For the text-containing cell, return its midpoint in [X, Y] coordinate format. 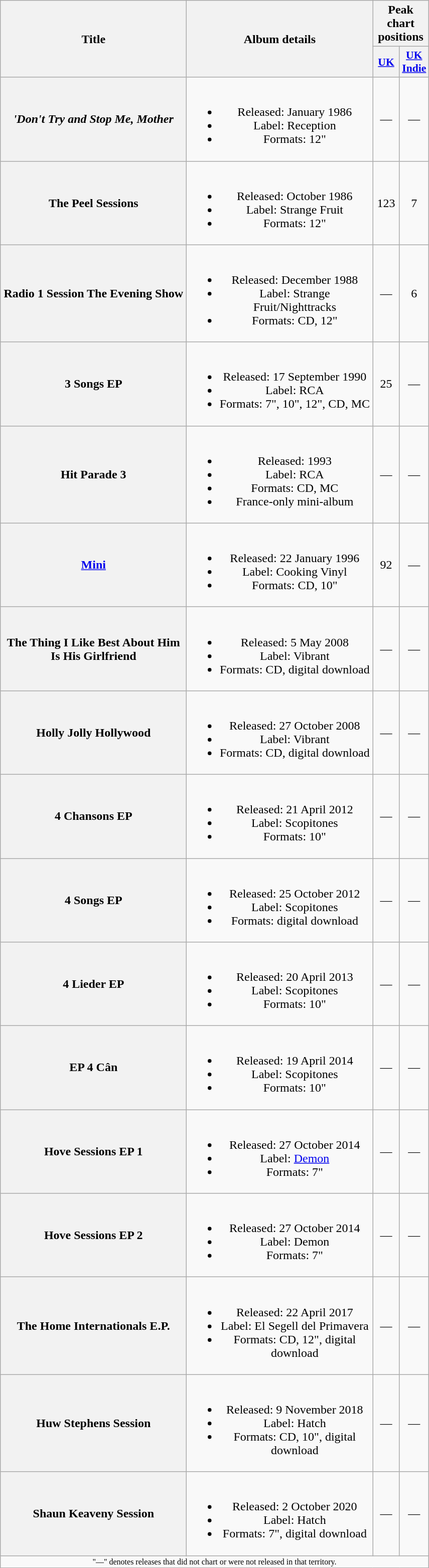
92 [386, 565]
7 [414, 203]
Hit Parade 3 [93, 474]
Shaun Keaveny Session [93, 1513]
Released: January 1986Label: ReceptionFormats: 12" [280, 119]
Released: 19 April 2014Label: ScopitonesFormats: 10" [280, 1068]
4 Lieder EP [93, 984]
Released: 5 May 2008Label: VibrantFormats: CD, digital download [280, 649]
Peak chart positions [400, 24]
123 [386, 203]
Title [93, 39]
25 [386, 384]
Released: October 1986Label: Strange FruitFormats: 12" [280, 203]
4 Chansons EP [93, 816]
Album details [280, 39]
Mini [93, 565]
The Thing I Like Best About Him Is His Girlfriend [93, 649]
Released: 27 October 2008Label: VibrantFormats: CD, digital download [280, 732]
UKIndie [414, 62]
Radio 1 Session The Evening Show [93, 293]
Huw Stephens Session [93, 1423]
Hove Sessions EP 2 [93, 1236]
The Peel Sessions [93, 203]
Hove Sessions EP 1 [93, 1151]
6 [414, 293]
Released: 21 April 2012Label: ScopitonesFormats: 10" [280, 816]
3 Songs EP [93, 384]
Released: December 1988Label: Strange Fruit/NighttracksFormats: CD, 12" [280, 293]
Released: 20 April 2013Label: ScopitonesFormats: 10" [280, 984]
Released: 22 April 2017Label: El Segell del PrimaveraFormats: CD, 12", digital download [280, 1326]
Released: 17 September 1990Label: RCAFormats: 7", 10", 12", CD, MC [280, 384]
"—" denotes releases that did not chart or were not released in that territory. [215, 1561]
4 Songs EP [93, 901]
Released: 22 January 1996Label: Cooking VinylFormats: CD, 10" [280, 565]
The Home Internationals E.P. [93, 1326]
Released: 1993Label: RCAFormats: CD, MCFrance-only mini-album [280, 474]
Released: 2 October 2020Label: HatchFormats: 7", digital download [280, 1513]
'Don't Try and Stop Me, Mother [93, 119]
EP 4 Cân [93, 1068]
Released: 25 October 2012Label: ScopitonesFormats: digital download [280, 901]
UK [386, 62]
Released: 9 November 2018Label: HatchFormats: CD, 10", digital download [280, 1423]
Holly Jolly Hollywood [93, 732]
